Output the [x, y] coordinate of the center of the cell containing the given text.  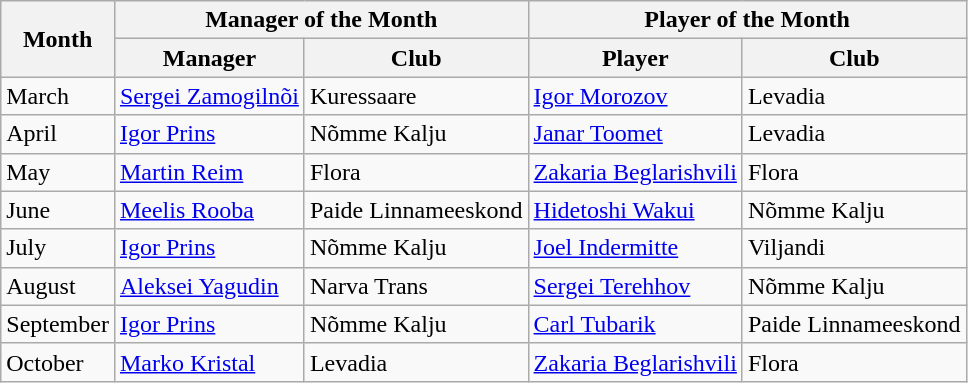
Igor Morozov [635, 96]
Joel Indermitte [635, 248]
May [58, 172]
Kuressaare [416, 96]
Carl Tubarik [635, 324]
Sergei Zamogilnõi [209, 96]
Viljandi [854, 248]
Hidetoshi Wakui [635, 210]
Manager [209, 58]
July [58, 248]
August [58, 286]
Meelis Rooba [209, 210]
Player of the Month [747, 20]
Janar Toomet [635, 134]
October [58, 362]
September [58, 324]
Sergei Terehhov [635, 286]
Month [58, 39]
Narva Trans [416, 286]
Martin Reim [209, 172]
Player [635, 58]
Manager of the Month [321, 20]
April [58, 134]
June [58, 210]
Aleksei Yagudin [209, 286]
March [58, 96]
Marko Kristal [209, 362]
